Provide the (x, y) coordinate of the cell's center where the given text is located.  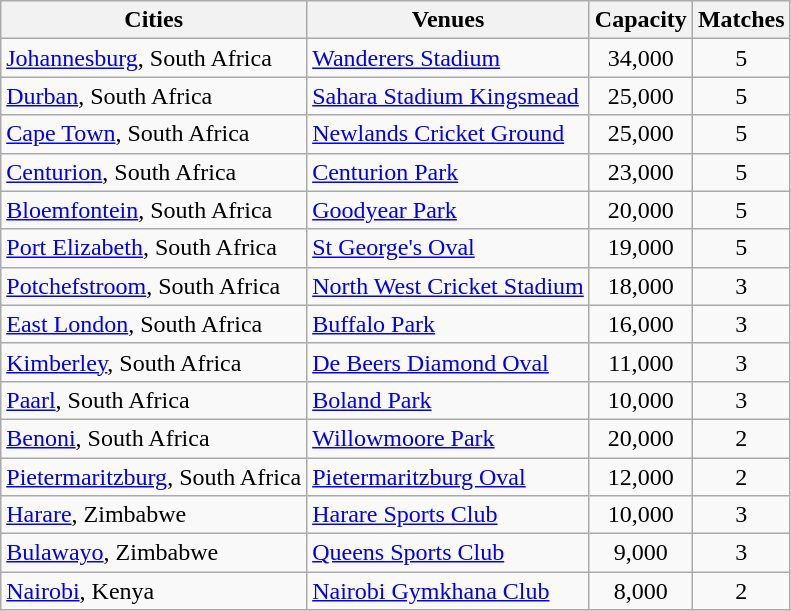
16,000 (640, 324)
Pietermaritzburg, South Africa (154, 477)
Durban, South Africa (154, 96)
Venues (448, 20)
De Beers Diamond Oval (448, 362)
Boland Park (448, 400)
Wanderers Stadium (448, 58)
12,000 (640, 477)
Queens Sports Club (448, 553)
Cities (154, 20)
Benoni, South Africa (154, 438)
Pietermaritzburg Oval (448, 477)
Goodyear Park (448, 210)
19,000 (640, 248)
11,000 (640, 362)
8,000 (640, 591)
Harare Sports Club (448, 515)
Potchefstroom, South Africa (154, 286)
Paarl, South Africa (154, 400)
Centurion, South Africa (154, 172)
Sahara Stadium Kingsmead (448, 96)
Willowmoore Park (448, 438)
Johannesburg, South Africa (154, 58)
Cape Town, South Africa (154, 134)
St George's Oval (448, 248)
18,000 (640, 286)
9,000 (640, 553)
Centurion Park (448, 172)
Nairobi Gymkhana Club (448, 591)
North West Cricket Stadium (448, 286)
Nairobi, Kenya (154, 591)
23,000 (640, 172)
Capacity (640, 20)
Newlands Cricket Ground (448, 134)
Bloemfontein, South Africa (154, 210)
34,000 (640, 58)
Matches (741, 20)
East London, South Africa (154, 324)
Harare, Zimbabwe (154, 515)
Bulawayo, Zimbabwe (154, 553)
Buffalo Park (448, 324)
Port Elizabeth, South Africa (154, 248)
Kimberley, South Africa (154, 362)
